Extract the (X, Y) coordinate from the center of the cell holding the provided text.  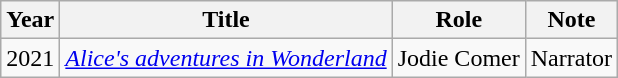
Note (571, 20)
Jodie Comer (458, 58)
Alice's adventures in Wonderland (226, 58)
2021 (30, 58)
Title (226, 20)
Role (458, 20)
Year (30, 20)
Narrator (571, 58)
